Detect which cell encompasses the target text, then output its (x, y) center coordinate. 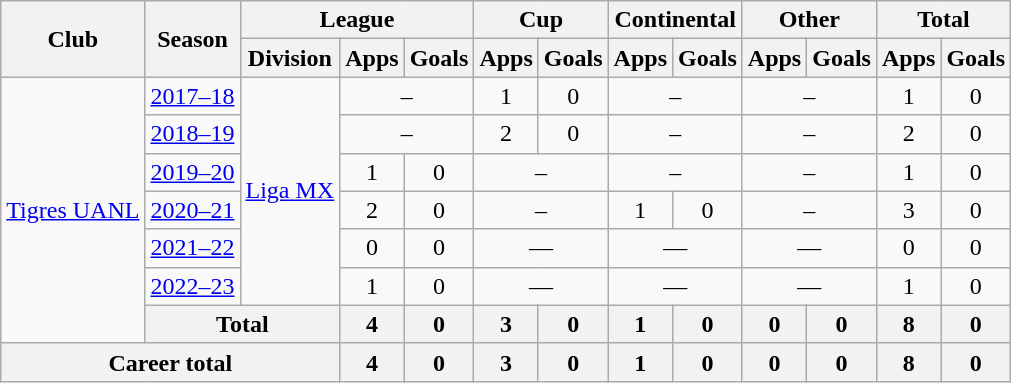
2017–18 (192, 96)
Career total (170, 362)
2021–22 (192, 248)
League (357, 20)
Cup (541, 20)
Tigres UANL (73, 210)
Club (73, 39)
2022–23 (192, 286)
Continental (675, 20)
Other (809, 20)
2019–20 (192, 172)
Division (290, 58)
2020–21 (192, 210)
2018–19 (192, 134)
Liga MX (290, 191)
Season (192, 39)
